Provide the [x, y] coordinate of the cell's center where the given text is located.  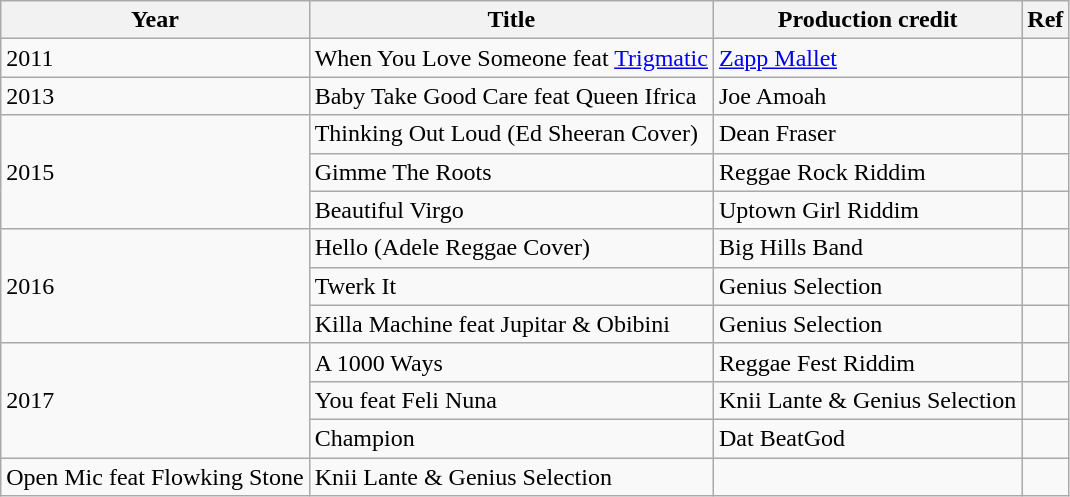
Zapp Mallet [867, 58]
Beautiful Virgo [511, 210]
2015 [155, 172]
Title [511, 20]
Baby Take Good Care feat Queen Ifrica [511, 96]
Open Mic feat Flowking Stone [155, 477]
Reggae Fest Riddim [867, 362]
2011 [155, 58]
2016 [155, 286]
Killa Machine feat Jupitar & Obibini [511, 324]
2017 [155, 400]
When You Love Someone feat Trigmatic [511, 58]
Dean Fraser [867, 134]
Dat BeatGod [867, 438]
Production credit [867, 20]
Ref [1046, 20]
Thinking Out Loud (Ed Sheeran Cover) [511, 134]
2013 [155, 96]
Champion [511, 438]
Reggae Rock Riddim [867, 172]
Big Hills Band [867, 248]
Uptown Girl Riddim [867, 210]
Gimme The Roots [511, 172]
You feat Feli Nuna [511, 400]
Twerk It [511, 286]
Joe Amoah [867, 96]
Year [155, 20]
A 1000 Ways [511, 362]
Hello (Adele Reggae Cover) [511, 248]
